From the cell containing the given text, extract its center point as [X, Y] coordinate. 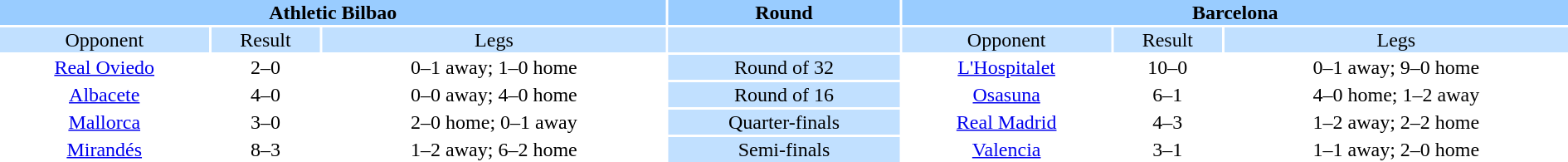
Semi-finals [785, 150]
1–1 away; 2–0 home [1396, 150]
Mallorca [105, 122]
Round of 32 [785, 67]
Round [785, 12]
Athletic Bilbao [333, 12]
3–1 [1168, 150]
1–2 away; 6–2 home [494, 150]
4–0 home; 1–2 away [1396, 95]
3–0 [265, 122]
Albacete [105, 95]
Valencia [1006, 150]
4–0 [265, 95]
Barcelona [1234, 12]
Quarter-finals [785, 122]
8–3 [265, 150]
0–1 away; 1–0 home [494, 67]
0–0 away; 4–0 home [494, 95]
Real Madrid [1006, 122]
Osasuna [1006, 95]
L'Hospitalet [1006, 67]
Round of 16 [785, 95]
6–1 [1168, 95]
Real Oviedo [105, 67]
2–0 home; 0–1 away [494, 122]
0–1 away; 9–0 home [1396, 67]
10–0 [1168, 67]
Mirandés [105, 150]
4–3 [1168, 122]
2–0 [265, 67]
1–2 away; 2–2 home [1396, 122]
